Find where the given text appears and provide that cell's center as (X, Y) coordinate. 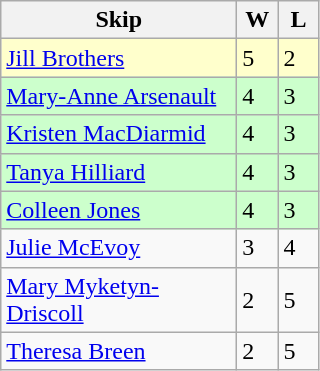
Skip (119, 20)
W (258, 20)
Tanya Hilliard (119, 172)
Colleen Jones (119, 210)
Jill Brothers (119, 58)
Julie McEvoy (119, 248)
Kristen MacDiarmid (119, 134)
Mary-Anne Arsenault (119, 96)
Mary Myketyn-Driscoll (119, 300)
L (298, 20)
Theresa Breen (119, 351)
